Find where the given text appears and provide that cell's center as [x, y] coordinate. 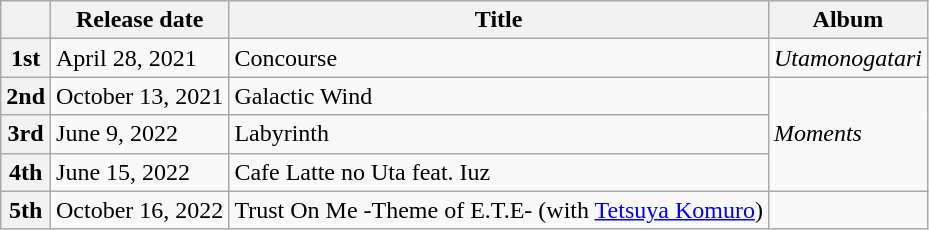
Galactic Wind [499, 96]
Trust On Me -Theme of E.T.E- (with Tetsuya Komuro) [499, 210]
Labyrinth [499, 134]
Album [848, 20]
June 15, 2022 [140, 172]
Concourse [499, 58]
Title [499, 20]
April 28, 2021 [140, 58]
4th [26, 172]
October 16, 2022 [140, 210]
Cafe Latte no Uta feat. Iuz [499, 172]
June 9, 2022 [140, 134]
1st [26, 58]
Release date [140, 20]
Utamonogatari [848, 58]
2nd [26, 96]
5th [26, 210]
3rd [26, 134]
October 13, 2021 [140, 96]
Moments [848, 134]
